Determine the (x, y) coordinate at the center of the cell enclosing the given text.  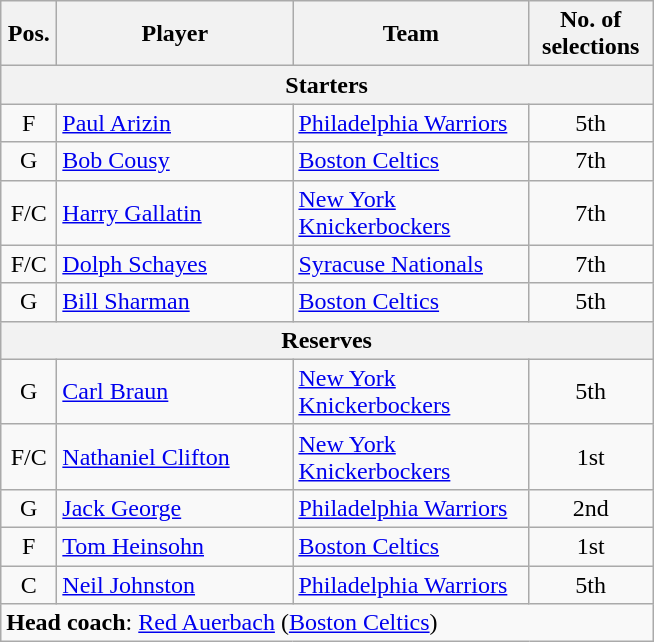
Starters (327, 85)
Tom Heinsohn (175, 546)
Pos. (29, 34)
C (29, 585)
Head coach: Red Auerbach (Boston Celtics) (327, 623)
Reserves (327, 340)
Team (411, 34)
Dolph Schayes (175, 264)
Nathaniel Clifton (175, 456)
Carl Braun (175, 392)
Syracuse Nationals (411, 264)
No. of selections (591, 34)
Paul Arizin (175, 123)
Neil Johnston (175, 585)
2nd (591, 508)
Bob Cousy (175, 161)
Harry Gallatin (175, 212)
Jack George (175, 508)
Bill Sharman (175, 302)
Player (175, 34)
